Scan for the cell matching the given text and deliver its [X, Y] coordinate at center. 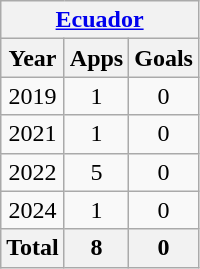
2022 [33, 172]
Total [33, 248]
Goals [164, 58]
2024 [33, 210]
Apps [96, 58]
Year [33, 58]
Ecuador [100, 20]
2019 [33, 96]
2021 [33, 134]
8 [96, 248]
5 [96, 172]
